Scan for the cell matching the given text and deliver its (X, Y) coordinate at center. 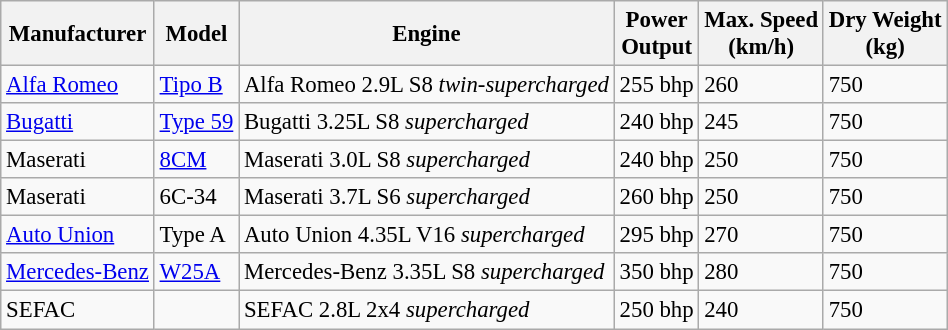
Bugatti 3.25L S8 supercharged (427, 122)
Type A (196, 235)
6C-34 (196, 197)
Mercedes-Benz 3.35L S8 supercharged (427, 273)
255 bhp (656, 85)
295 bhp (656, 235)
250 bhp (656, 310)
Dry Weight (kg) (884, 34)
Model (196, 34)
240 (761, 310)
Bugatti (78, 122)
Alfa Romeo (78, 85)
Manufacturer (78, 34)
245 (761, 122)
Engine (427, 34)
Max. Speed (km/h) (761, 34)
Auto Union 4.35L V16 supercharged (427, 235)
350 bhp (656, 273)
260 bhp (656, 197)
Maserati 3.0L S8 supercharged (427, 160)
280 (761, 273)
Maserati 3.7L S6 supercharged (427, 197)
PowerOutput (656, 34)
SEFAC 2.8L 2x4 supercharged (427, 310)
8CM (196, 160)
W25A (196, 273)
Tipo B (196, 85)
SEFAC (78, 310)
Type 59 (196, 122)
270 (761, 235)
Alfa Romeo 2.9L S8 twin-supercharged (427, 85)
Mercedes-Benz (78, 273)
Auto Union (78, 235)
260 (761, 85)
